Scan for the cell matching the given text and deliver its [x, y] coordinate at center. 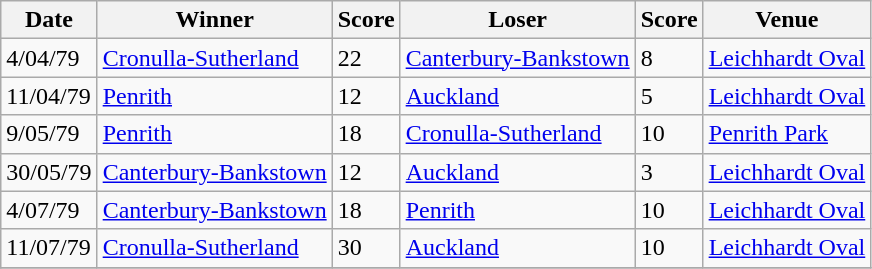
Loser [518, 20]
Venue [787, 20]
9/05/79 [49, 134]
Winner [214, 20]
4/04/79 [49, 58]
4/07/79 [49, 210]
11/04/79 [49, 96]
Penrith Park [787, 134]
8 [669, 58]
11/07/79 [49, 248]
Date [49, 20]
30/05/79 [49, 172]
5 [669, 96]
3 [669, 172]
30 [366, 248]
22 [366, 58]
